Extract the (x, y) coordinate from the center of the cell holding the provided text.  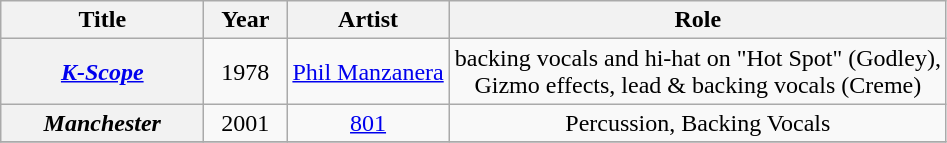
K-Scope (102, 72)
Artist (368, 20)
Title (102, 20)
Phil Manzanera (368, 72)
2001 (246, 123)
Manchester (102, 123)
backing vocals and hi-hat on "Hot Spot" (Godley), Gizmo effects, lead & backing vocals (Creme) (698, 72)
Role (698, 20)
801 (368, 123)
Percussion, Backing Vocals (698, 123)
Year (246, 20)
1978 (246, 72)
